For the text-containing cell, return its midpoint in [x, y] coordinate format. 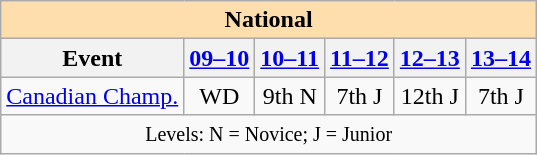
11–12 [360, 58]
10–11 [290, 58]
12th J [430, 96]
Canadian Champ. [92, 96]
National [269, 20]
13–14 [500, 58]
09–10 [220, 58]
9th N [290, 96]
WD [220, 96]
12–13 [430, 58]
Levels: N = Novice; J = Junior [269, 134]
Event [92, 58]
